Pinpoint the cell where the given text exists, returning its [X, Y] midpoint coordinate. 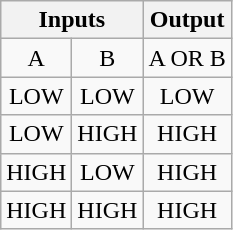
A OR B [187, 58]
B [108, 58]
A [36, 58]
Output [187, 20]
Inputs [72, 20]
